Extract the [x, y] coordinate from the center of the cell holding the provided text.  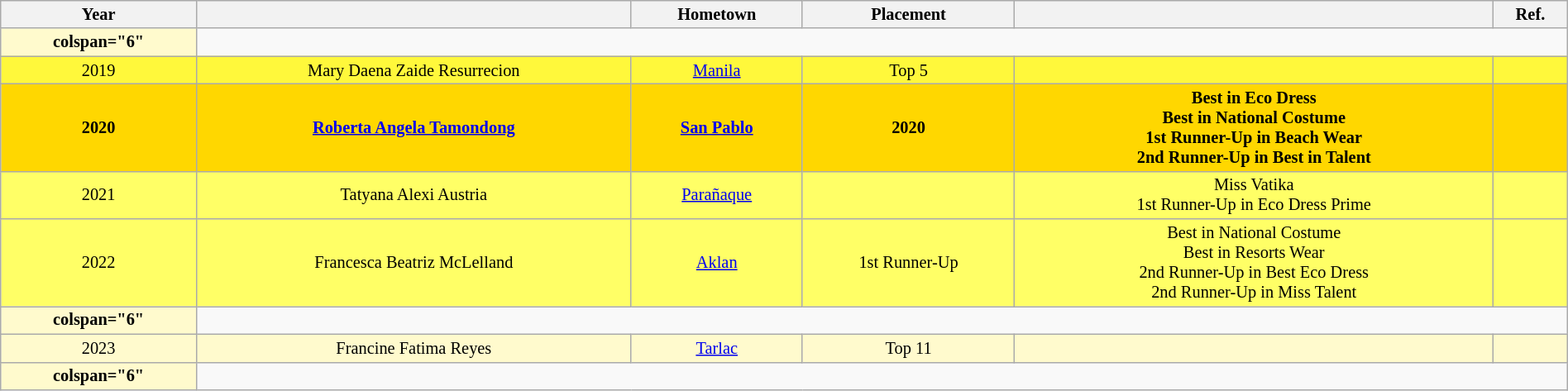
Hometown [716, 14]
2023 [99, 348]
Top 5 [908, 70]
Top 11 [908, 348]
Best in National Costume Best in Resorts Wear 2nd Runner-Up in Best Eco Dress 2nd Runner-Up in Miss Talent [1254, 263]
Aklan [716, 263]
Tatyana Alexi Austria [414, 195]
San Pablo [716, 127]
Roberta Angela Tamondong [414, 127]
Francesca Beatriz McLelland [414, 263]
Ref. [1531, 14]
Miss Vatika 1st Runner-Up in Eco Dress Prime [1254, 195]
Francine Fatima Reyes [414, 348]
2019 [99, 70]
1st Runner-Up [908, 263]
Parañaque [716, 195]
Placement [908, 14]
Tarlac [716, 348]
Best in Eco Dress Best in National Costume 1st Runner-Up in Beach Wear 2nd Runner-Up in Best in Talent [1254, 127]
Mary Daena Zaide Resurrecion [414, 70]
2021 [99, 195]
Year [99, 14]
2022 [99, 263]
Manila [716, 70]
